Capture the cell that displays the provided text and extract its (x, y) central coordinate. 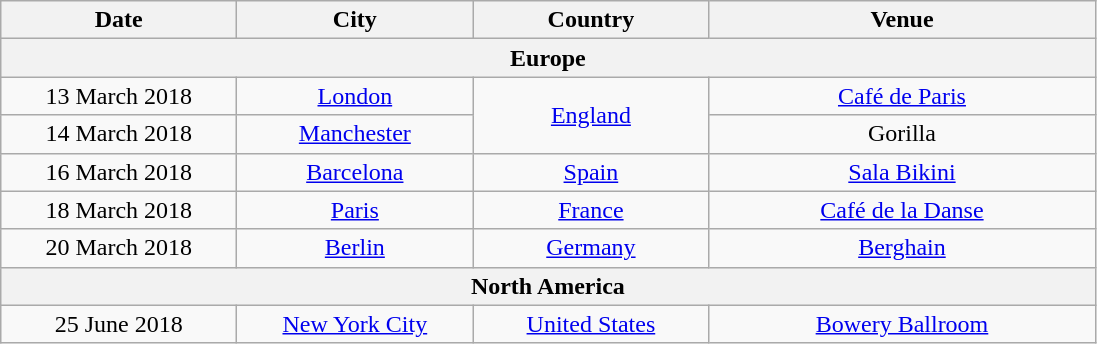
14 March 2018 (119, 134)
13 March 2018 (119, 96)
Berghain (902, 248)
Manchester (355, 134)
Sala Bikini (902, 172)
Café de Paris (902, 96)
18 March 2018 (119, 210)
Venue (902, 20)
France (591, 210)
Spain (591, 172)
England (591, 115)
City (355, 20)
Europe (548, 58)
North America (548, 286)
Gorilla (902, 134)
Berlin (355, 248)
New York City (355, 324)
Germany (591, 248)
United States (591, 324)
Café de la Danse (902, 210)
Country (591, 20)
Date (119, 20)
16 March 2018 (119, 172)
20 March 2018 (119, 248)
Bowery Ballroom (902, 324)
Barcelona (355, 172)
Paris (355, 210)
London (355, 96)
25 June 2018 (119, 324)
